Return the (X, Y) coordinate for the center point of the cell that contains the specified text.  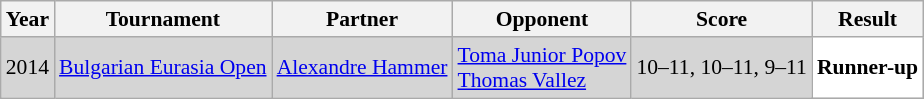
10–11, 10–11, 9–11 (721, 68)
Runner-up (868, 68)
2014 (28, 68)
Result (868, 19)
Alexandre Hammer (362, 68)
Tournament (163, 19)
Toma Junior Popov Thomas Vallez (542, 68)
Partner (362, 19)
Score (721, 19)
Year (28, 19)
Bulgarian Eurasia Open (163, 68)
Opponent (542, 19)
